Find where the given text appears and provide that cell's center as (x, y) coordinate. 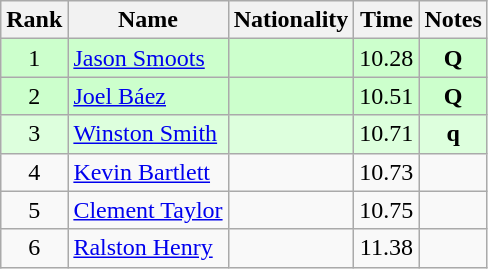
3 (34, 134)
q (453, 134)
2 (34, 96)
Clement Taylor (148, 210)
Kevin Bartlett (148, 172)
Rank (34, 20)
Winston Smith (148, 134)
10.71 (386, 134)
10.51 (386, 96)
10.28 (386, 58)
Notes (453, 20)
6 (34, 248)
5 (34, 210)
11.38 (386, 248)
Nationality (291, 20)
10.73 (386, 172)
1 (34, 58)
Ralston Henry (148, 248)
Joel Báez (148, 96)
Name (148, 20)
4 (34, 172)
10.75 (386, 210)
Time (386, 20)
Jason Smoots (148, 58)
